For the text-containing cell, return its midpoint in [X, Y] coordinate format. 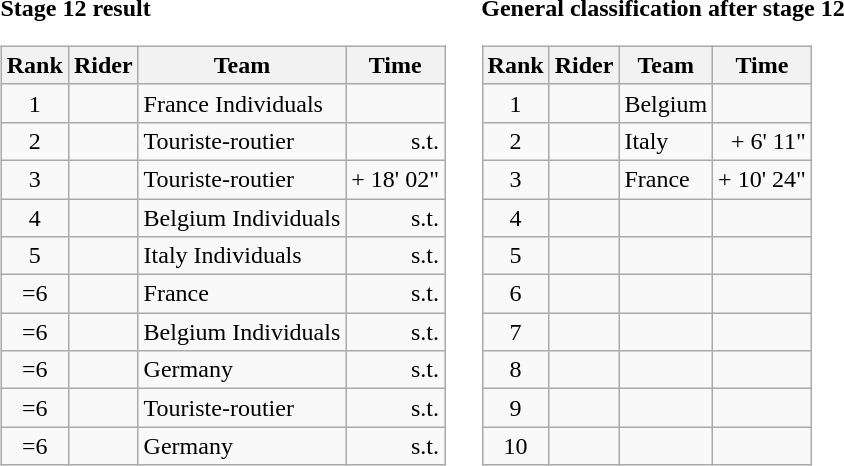
6 [516, 294]
9 [516, 408]
10 [516, 446]
Belgium [666, 103]
France Individuals [242, 103]
7 [516, 332]
Italy [666, 141]
+ 6' 11" [762, 141]
+ 10' 24" [762, 179]
Italy Individuals [242, 256]
8 [516, 370]
+ 18' 02" [396, 179]
